Capture the cell that displays the provided text and extract its (x, y) central coordinate. 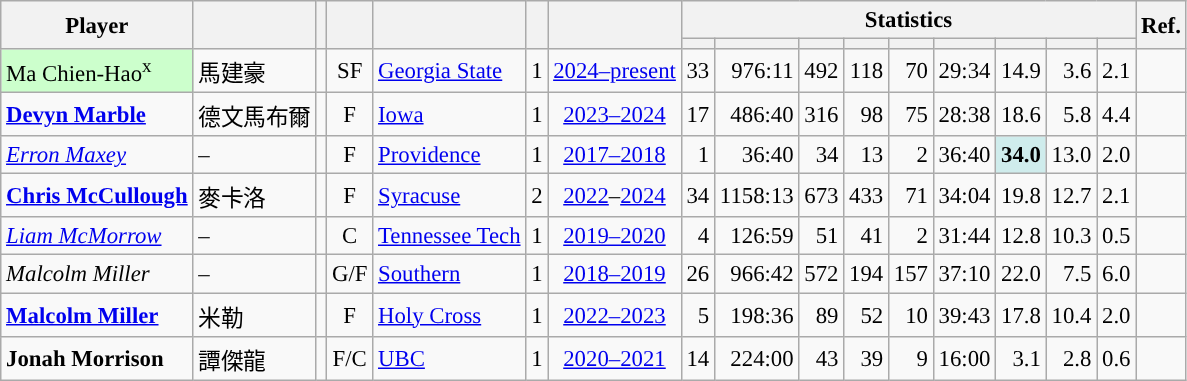
Statistics (908, 20)
Chris McCullough (97, 196)
10.4 (1071, 315)
10.3 (1071, 237)
572 (822, 274)
SF (350, 71)
18.6 (1021, 115)
2.8 (1071, 358)
157 (910, 274)
譚傑龍 (254, 358)
13.0 (1071, 155)
2022–2023 (614, 315)
34.0 (1021, 155)
41 (866, 237)
7.5 (1071, 274)
492 (822, 71)
673 (822, 196)
966:42 (757, 274)
316 (822, 115)
31:44 (964, 237)
馬建豪 (254, 71)
14 (698, 358)
2024–present (614, 71)
0.6 (1116, 358)
39 (866, 358)
486:40 (757, 115)
28:38 (964, 115)
29:34 (964, 71)
51 (822, 237)
2018–2019 (614, 274)
118 (866, 71)
Jonah Morrison (97, 358)
26 (698, 274)
Providence (450, 155)
6.0 (1116, 274)
Liam McMorrow (97, 237)
4.4 (1116, 115)
0.5 (1116, 237)
德文馬布爾 (254, 115)
Georgia State (450, 71)
3.6 (1071, 71)
Iowa (450, 115)
F/C (350, 358)
Devyn Marble (97, 115)
194 (866, 274)
UBC (450, 358)
34:04 (964, 196)
976:11 (757, 71)
14.9 (1021, 71)
Erron Maxey (97, 155)
5 (698, 315)
4 (698, 237)
Ma Chien-Haox (97, 71)
17.8 (1021, 315)
37:10 (964, 274)
126:59 (757, 237)
2022–2024 (614, 196)
33 (698, 71)
12.7 (1071, 196)
224:00 (757, 358)
433 (866, 196)
16:00 (964, 358)
Syracuse (450, 196)
Holy Cross (450, 315)
70 (910, 71)
75 (910, 115)
39:43 (964, 315)
1158:13 (757, 196)
G/F (350, 274)
198:36 (757, 315)
2020–2021 (614, 358)
71 (910, 196)
C (350, 237)
13 (866, 155)
2019–2020 (614, 237)
98 (866, 115)
麥卡洛 (254, 196)
43 (822, 358)
2023–2024 (614, 115)
Tennessee Tech (450, 237)
Player (97, 25)
12.8 (1021, 237)
89 (822, 315)
9 (910, 358)
17 (698, 115)
19.8 (1021, 196)
Ref. (1161, 25)
Southern (450, 274)
3.1 (1021, 358)
22.0 (1021, 274)
10 (910, 315)
5.8 (1071, 115)
2017–2018 (614, 155)
米勒 (254, 315)
52 (866, 315)
